Provide the [x, y] coordinate of the cell's center where the given text is located.  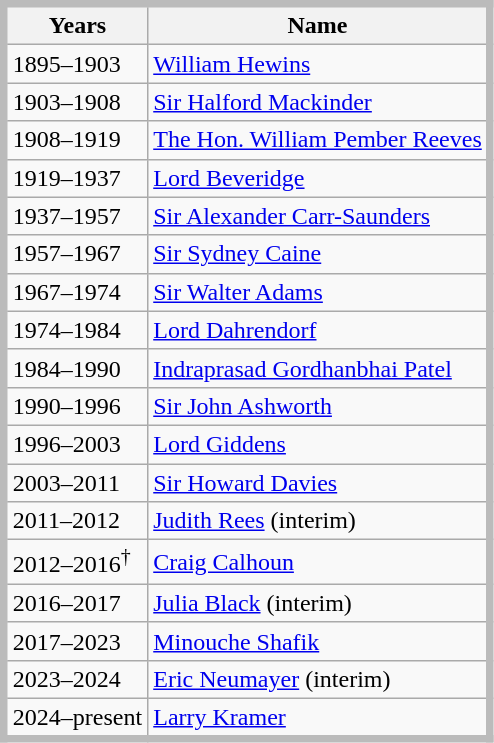
The Hon. William Pember Reeves [320, 140]
1908–1919 [76, 140]
1937–1957 [76, 216]
2003–2011 [76, 483]
Minouche Shafik [320, 642]
1903–1908 [76, 102]
2023–2024 [76, 680]
Craig Calhoun [320, 562]
Years [76, 24]
1990–1996 [76, 407]
Name [320, 24]
Indraprasad Gordhanbhai Patel [320, 369]
Julia Black (interim) [320, 604]
Larry Kramer [320, 720]
1996–2003 [76, 445]
1967–1974 [76, 293]
1957–1967 [76, 254]
Sir John Ashworth [320, 407]
Sir Halford Mackinder [320, 102]
1895–1903 [76, 64]
2016–2017 [76, 604]
Lord Dahrendorf [320, 331]
Sir Alexander Carr-Saunders [320, 216]
2017–2023 [76, 642]
1974–1984 [76, 331]
2024–present [76, 720]
Lord Beveridge [320, 178]
1984–1990 [76, 369]
1919–1937 [76, 178]
Sir Howard Davies [320, 483]
William Hewins [320, 64]
Sir Sydney Caine [320, 254]
Eric Neumayer (interim) [320, 680]
Sir Walter Adams [320, 293]
Judith Rees (interim) [320, 521]
Lord Giddens [320, 445]
2011–2012 [76, 521]
2012–2016† [76, 562]
